Return the (X, Y) coordinate for the center point of the cell that contains the specified text.  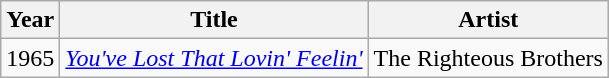
Year (30, 20)
Title (214, 20)
Artist (488, 20)
1965 (30, 58)
The Righteous Brothers (488, 58)
You've Lost That Lovin' Feelin' (214, 58)
